Provide the (X, Y) coordinate of the cell's center where the given text is located.  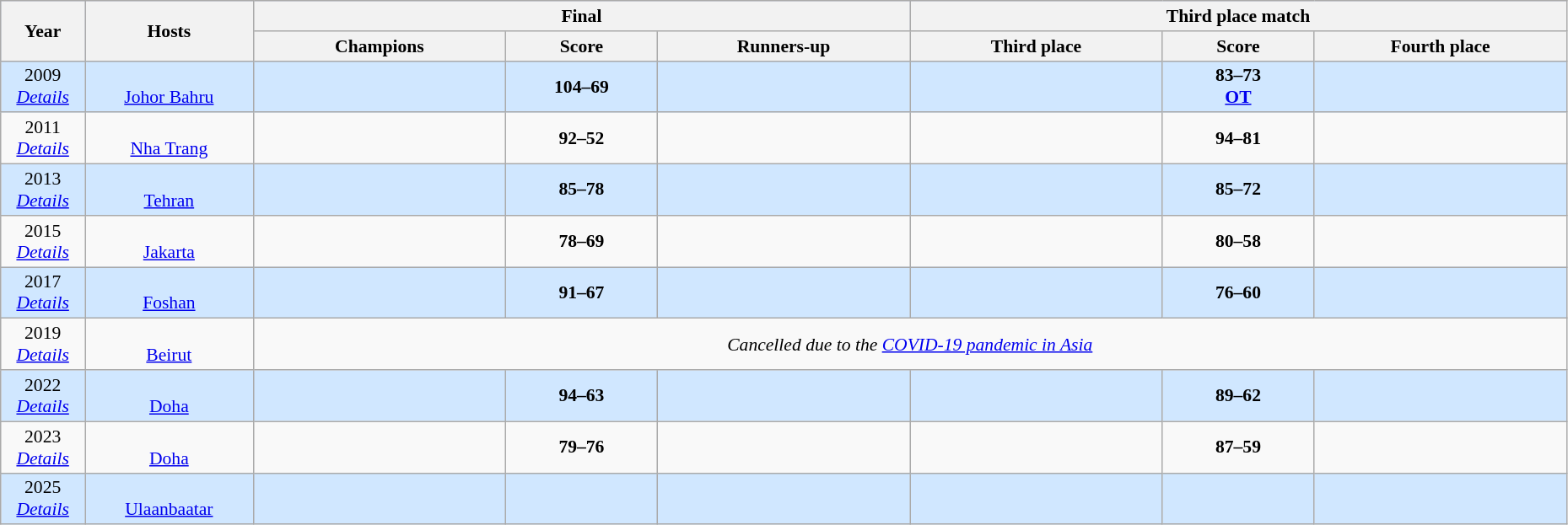
2015 Details (43, 241)
Foshan (170, 293)
2023 Details (43, 447)
Hosts (170, 30)
Champions (380, 46)
Runners-up (783, 46)
89–62 (1238, 396)
104–69 (582, 86)
87–59 (1238, 447)
Jakarta (170, 241)
Cancelled due to the COVID-19 pandemic in Asia (909, 344)
Final (582, 16)
Third place (1036, 46)
Year (43, 30)
2017 Details (43, 293)
80–58 (1238, 241)
Ulaanbaatar (170, 499)
94–81 (1238, 138)
94–63 (582, 396)
85–72 (1238, 190)
85–78 (582, 190)
91–67 (582, 293)
Nha Trang (170, 138)
Fourth place (1441, 46)
76–60 (1238, 293)
2019 Details (43, 344)
Third place match (1238, 16)
2025 Details (43, 499)
Johor Bahru (170, 86)
79–76 (582, 447)
Beirut (170, 344)
92–52 (582, 138)
Tehran (170, 190)
2009 Details (43, 86)
2022 Details (43, 396)
2013 Details (43, 190)
83–73OT (1238, 86)
78–69 (582, 241)
2011 Details (43, 138)
